Capture the cell that displays the provided text and extract its (X, Y) central coordinate. 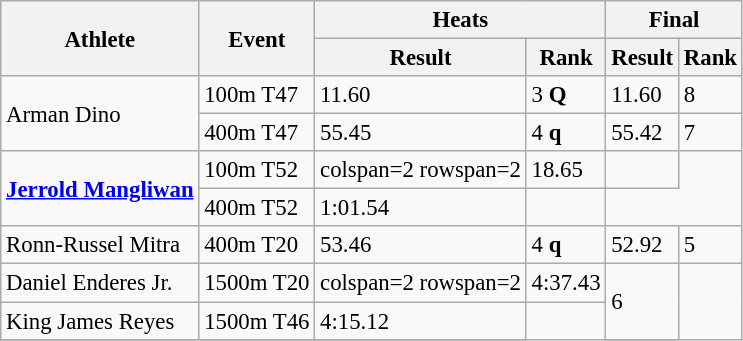
Heats (460, 20)
4:15.12 (421, 321)
1:01.54 (421, 208)
Ronn-Russel Mitra (100, 245)
400m T52 (257, 208)
1500m T46 (257, 321)
Arman Dino (100, 114)
400m T47 (257, 133)
Jerrold Mangliwan (100, 188)
Event (257, 38)
6 (642, 302)
55.42 (642, 133)
18.65 (566, 170)
7 (710, 133)
53.46 (421, 245)
4:37.43 (566, 283)
8 (710, 95)
Final (674, 20)
1500m T20 (257, 283)
400m T20 (257, 245)
100m T47 (257, 95)
Athlete (100, 38)
100m T52 (257, 170)
55.45 (421, 133)
King James Reyes (100, 321)
52.92 (642, 245)
5 (710, 245)
Daniel Enderes Jr. (100, 283)
3 Q (566, 95)
